Locate the cell with the specified text and output its (x, y) center coordinate. 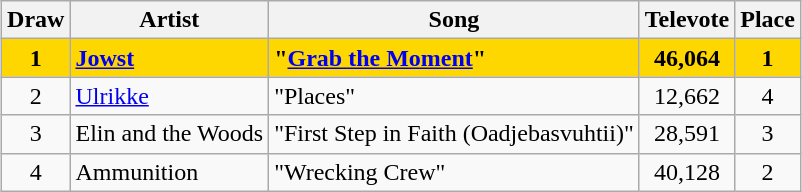
Song (454, 20)
Jowst (170, 58)
Elin and the Woods (170, 134)
Place (768, 20)
28,591 (686, 134)
"Grab the Moment" (454, 58)
Televote (686, 20)
"Places" (454, 96)
46,064 (686, 58)
Artist (170, 20)
40,128 (686, 172)
"Wrecking Crew" (454, 172)
Draw (36, 20)
Ulrikke (170, 96)
"First Step in Faith (Oadjebasvuhtii)" (454, 134)
12,662 (686, 96)
Ammunition (170, 172)
